For the text-containing cell, return its midpoint in (X, Y) coordinate format. 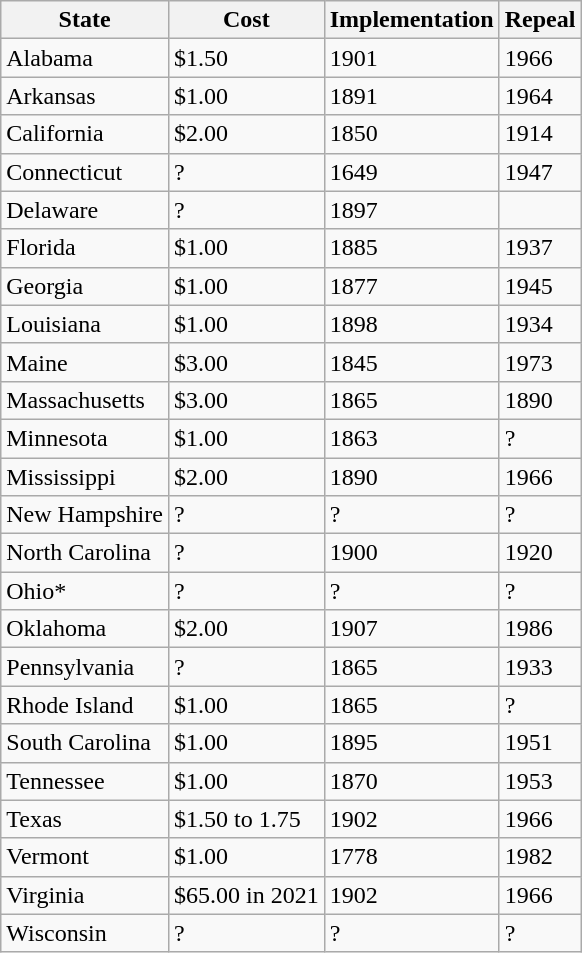
Repeal (540, 20)
Louisiana (85, 324)
Alabama (85, 58)
1900 (412, 553)
Delaware (85, 210)
Mississippi (85, 477)
1863 (412, 438)
Florida (85, 248)
1901 (412, 58)
Implementation (412, 20)
Ohio* (85, 591)
1778 (412, 857)
Oklahoma (85, 629)
Vermont (85, 857)
Georgia (85, 286)
1870 (412, 781)
Connecticut (85, 172)
California (85, 134)
1934 (540, 324)
1914 (540, 134)
Massachusetts (85, 400)
Texas (85, 819)
1982 (540, 857)
South Carolina (85, 743)
1973 (540, 362)
1953 (540, 781)
$1.50 (246, 58)
1877 (412, 286)
Pennsylvania (85, 667)
Cost (246, 20)
$65.00 in 2021 (246, 895)
North Carolina (85, 553)
New Hampshire (85, 515)
1951 (540, 743)
1964 (540, 96)
1898 (412, 324)
Virginia (85, 895)
Wisconsin (85, 933)
1933 (540, 667)
Tennessee (85, 781)
1937 (540, 248)
1920 (540, 553)
1897 (412, 210)
1850 (412, 134)
1986 (540, 629)
1945 (540, 286)
$1.50 to 1.75 (246, 819)
1895 (412, 743)
Minnesota (85, 438)
Rhode Island (85, 705)
1907 (412, 629)
State (85, 20)
1885 (412, 248)
Maine (85, 362)
1947 (540, 172)
Arkansas (85, 96)
1845 (412, 362)
1891 (412, 96)
1649 (412, 172)
